Provide the [X, Y] coordinate of the cell's center where the given text is located.  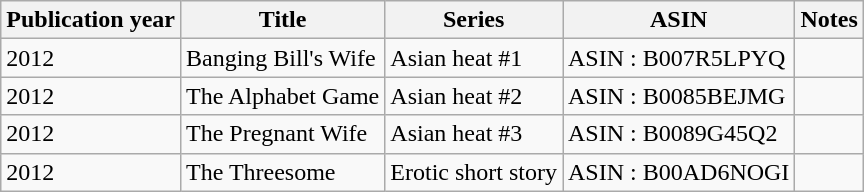
The Pregnant Wife [282, 134]
ASIN : B007R5LPYQ [678, 58]
Notes [829, 20]
ASIN : B00AD6NOGI [678, 172]
ASIN : B0089G45Q2 [678, 134]
Asian heat #2 [474, 96]
Erotic short story [474, 172]
Publication year [91, 20]
Asian heat #1 [474, 58]
ASIN : B0085BEJMG [678, 96]
Asian heat #3 [474, 134]
The Threesome [282, 172]
Series [474, 20]
The Alphabet Game [282, 96]
Banging Bill's Wife [282, 58]
ASIN [678, 20]
Title [282, 20]
